Locate the cell with the specified text and output its (x, y) center coordinate. 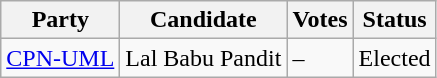
Elected (394, 58)
Status (394, 20)
Lal Babu Pandit (204, 58)
CPN-UML (60, 58)
Candidate (204, 20)
Party (60, 20)
– (320, 58)
Votes (320, 20)
